Capture the cell that displays the provided text and extract its [X, Y] central coordinate. 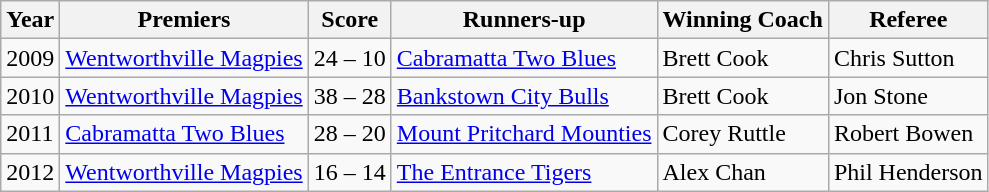
2012 [30, 172]
16 – 14 [350, 172]
Corey Ruttle [742, 134]
2009 [30, 58]
The Entrance Tigers [524, 172]
Year [30, 20]
28 – 20 [350, 134]
Robert Bowen [908, 134]
Premiers [184, 20]
2010 [30, 96]
Alex Chan [742, 172]
Jon Stone [908, 96]
38 – 28 [350, 96]
Chris Sutton [908, 58]
24 – 10 [350, 58]
Winning Coach [742, 20]
Score [350, 20]
2011 [30, 134]
Phil Henderson [908, 172]
Mount Pritchard Mounties [524, 134]
Bankstown City Bulls [524, 96]
Runners-up [524, 20]
Referee [908, 20]
